Capture the cell that displays the provided text and extract its (X, Y) central coordinate. 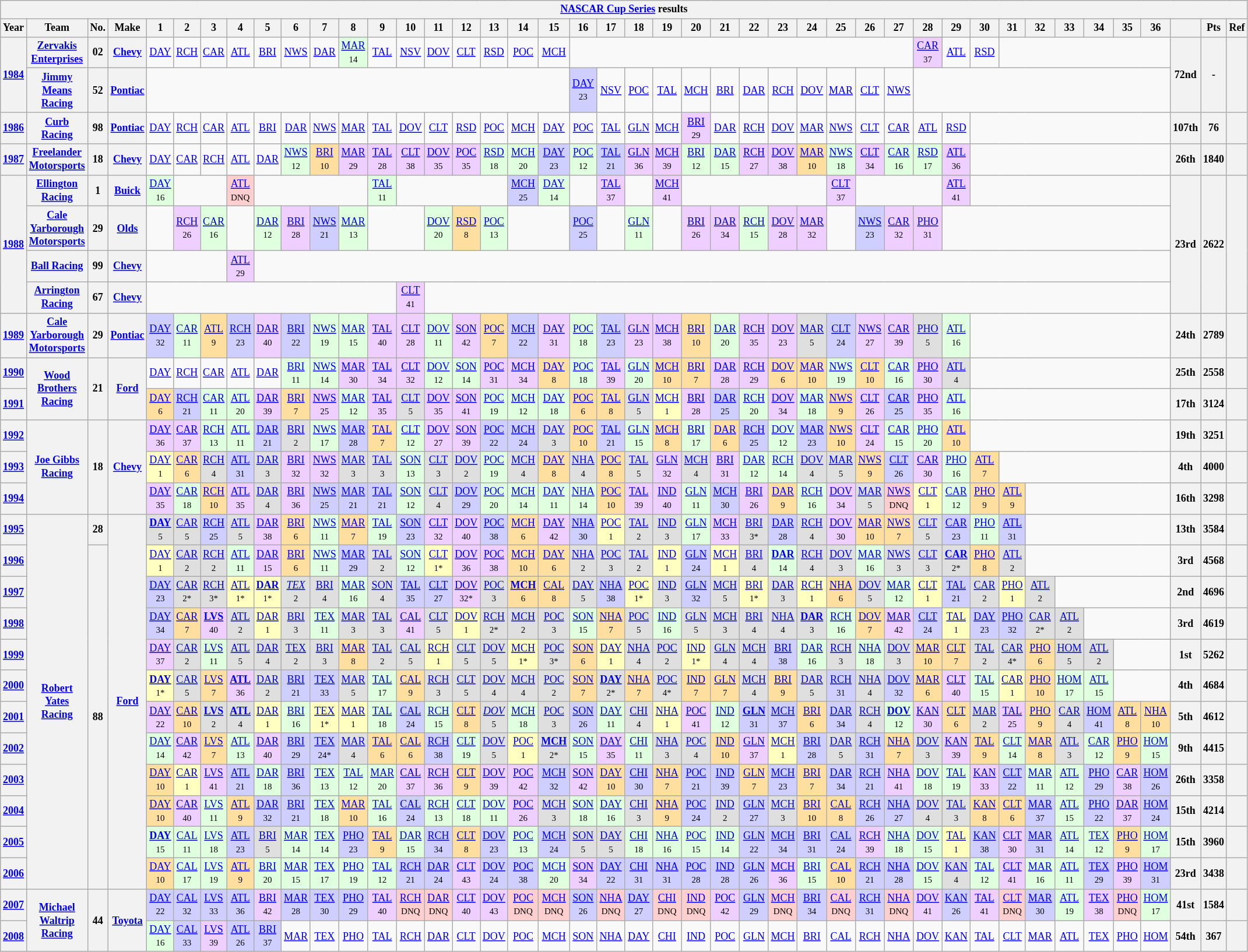
ATL26 (240, 936)
CHI11 (639, 749)
BRI38 (783, 655)
IND (696, 936)
22 (754, 28)
Zervakis Enterprises (57, 52)
2622 (1214, 244)
DOV40 (466, 530)
NWSDNQ (899, 498)
RCH23 (240, 335)
DAY15 (160, 842)
MAR13 (353, 228)
NHA38 (611, 592)
RCH34 (438, 842)
GLN26 (754, 873)
HOM5 (1069, 655)
52 (98, 90)
TEX38 (1099, 905)
CAL5 (410, 655)
DOV2 (466, 467)
CAR40 (187, 811)
Olds (127, 228)
41st (1186, 905)
17 (611, 28)
1988 (14, 244)
CLT10 (870, 373)
SON5 (583, 842)
MAR4 (353, 749)
ATL1* (240, 592)
ATL12 (1069, 780)
BRI12 (696, 160)
IND14 (725, 842)
BRI9 (783, 686)
MAR7 (353, 530)
DAR18 (268, 780)
4684 (1214, 686)
CLT27 (438, 592)
RCH2* (494, 623)
POCDNQ (523, 905)
CLT18 (466, 811)
No. (98, 28)
CLT7 (956, 655)
NHA30 (583, 530)
RCH10 (214, 498)
ATL20 (240, 404)
MAR42 (899, 623)
1994 (14, 498)
Toyota (127, 921)
POC7 (494, 335)
DOV24 (494, 873)
19 (667, 28)
1996 (14, 561)
HOM31 (1155, 873)
2007 (14, 905)
2001 (14, 717)
GLN24 (696, 561)
15 (554, 28)
CAR39 (899, 335)
4000 (1214, 467)
4612 (1214, 717)
TAL7 (382, 436)
MAR2 (985, 717)
RCH27 (754, 160)
1st (1186, 655)
CLT28 (410, 335)
POC25 (583, 228)
DOV32 (899, 686)
02 (98, 52)
Ball Racing (57, 266)
Jimmy Means Racing (57, 90)
MCH41 (667, 191)
HOM41 (1099, 717)
PHODNQ (1127, 905)
TEX18 (324, 811)
KAN38 (985, 842)
POC31 (494, 373)
BRI11 (296, 373)
MCH18 (523, 717)
GLN27 (754, 811)
POC24 (696, 811)
CAR32 (899, 228)
19th (1186, 436)
MCH14 (523, 498)
CAL9 (410, 686)
TAL28 (382, 160)
TAL16 (382, 811)
MCH30 (725, 498)
TEX12 (1099, 842)
SON6 (583, 655)
107th (1186, 128)
DOV38 (783, 160)
ATL14 (1069, 842)
2003 (14, 780)
DOV29 (466, 498)
ATL10 (956, 436)
TAL11 (382, 191)
3124 (1214, 404)
BRI37 (268, 936)
DOV43 (494, 905)
IND2 (725, 811)
TAL15 (985, 686)
IND1 (667, 561)
CLT43 (466, 873)
CALDNQ (841, 905)
RSD18 (494, 160)
POC4* (667, 686)
2002 (14, 749)
MCH38 (667, 335)
NHA28 (899, 873)
CAR30 (928, 467)
MAR20 (382, 780)
99 (98, 266)
NWS17 (324, 436)
TEX30 (324, 905)
IND39 (725, 780)
SON7 (583, 686)
IND16 (667, 623)
IND7 (696, 686)
KAN26 (956, 905)
PHO11 (985, 530)
KAN4 (956, 873)
TAL17 (382, 686)
PHO35 (928, 404)
5th (1186, 717)
LVS40 (214, 623)
MCH1* (523, 655)
2 (187, 28)
Pts (1214, 28)
24th (1186, 335)
3438 (1214, 873)
POC5 (639, 623)
DAY32 (160, 335)
4696 (1214, 592)
CAR25 (899, 404)
PHO31 (928, 228)
TAL6 (382, 749)
POC3* (554, 655)
DAR2 (268, 686)
NHA14 (583, 498)
SON23 (410, 530)
11 (438, 28)
BRI16 (296, 717)
CAL32 (187, 905)
NHA10 (1155, 717)
CAR23 (956, 530)
67 (98, 298)
BRI32 (296, 467)
TAL25 (1013, 717)
SON41 (466, 404)
Ellington Racing (57, 191)
DOV6 (783, 373)
ATL19 (1069, 905)
4415 (1214, 749)
Arrington Racing (57, 298)
CLT38 (410, 160)
MCH37 (783, 717)
MAR32 (812, 228)
DAR14 (783, 561)
23 (783, 28)
LVS33 (214, 905)
14 (523, 28)
PHO10 (1040, 686)
TAL34 (382, 373)
1987 (14, 160)
CLT9 (466, 780)
GLN4 (725, 655)
TEX33 (324, 686)
DAR21 (268, 436)
30 (985, 28)
1995 (14, 530)
DOV41 (928, 905)
7 (324, 28)
ATL21 (240, 780)
NWS3 (899, 561)
RCH36 (438, 780)
CLT12 (410, 436)
DAY3 (554, 436)
RCH35 (754, 335)
LVS41 (214, 780)
CAR4* (1013, 655)
TAL23 (611, 335)
ATL35 (240, 498)
1984 (14, 75)
34 (1099, 28)
CLT37 (841, 191)
GLN31 (754, 717)
CAL (841, 936)
25th (1186, 373)
HOM (1155, 936)
ATL41 (956, 191)
RCH38 (438, 749)
POC1* (639, 592)
PHO5 (928, 335)
RCH2 (214, 561)
MCH33 (725, 530)
GLN20 (639, 373)
MAR31 (1040, 842)
PHO16 (956, 467)
POC28 (696, 873)
TAL18 (382, 717)
DOV32* (466, 592)
DOV20 (438, 228)
BRI34 (812, 905)
2789 (1214, 335)
DAR37 (1127, 811)
PHO19 (353, 873)
RCHDNQ (410, 905)
17th (1186, 404)
PHO39 (1127, 873)
MCH2 (523, 623)
MCH39 (667, 160)
CLT14 (1013, 749)
DAR16 (812, 655)
25 (841, 28)
Team (57, 28)
POC22 (494, 436)
NWS7 (899, 530)
CHI3 (639, 811)
NWS21 (324, 228)
4568 (1214, 561)
DAR25 (725, 404)
TAL5 (639, 467)
72nd (1186, 75)
367 (1214, 936)
CHIDNQ (667, 905)
NWS32 (324, 467)
IND10 (725, 749)
MCH8 (667, 436)
BRI3* (754, 530)
98 (98, 128)
KAN30 (928, 717)
IND28 (725, 873)
POC12 (583, 160)
Joe Gibbs Racing (57, 467)
HOM24 (1155, 811)
POC4 (696, 749)
13th (1186, 530)
NHA2 (583, 561)
NHA27 (899, 811)
BRI20 (268, 873)
ATL7 (985, 467)
CAR15 (899, 436)
1991 (14, 404)
DAY37 (160, 655)
CAL41 (410, 623)
PHO20 (928, 436)
PHO32 (1013, 623)
PHO22 (1099, 811)
RCH3* (214, 592)
GLN22 (754, 842)
GLN37 (754, 749)
MCH36 (783, 873)
SON14 (466, 373)
DAY27 (639, 905)
76 (1214, 128)
DARDNQ (438, 905)
BRI15 (812, 873)
13 (494, 28)
MCH32 (554, 780)
1992 (14, 436)
2004 (14, 811)
NWS10 (841, 436)
GLN36 (639, 160)
SON (583, 936)
TAL41 (985, 905)
MCH25 (523, 191)
2000 (14, 686)
PHO30 (928, 373)
NWS23 (870, 228)
3251 (1214, 436)
DAR24 (438, 873)
MAR23 (812, 436)
33 (1069, 28)
NWS12 (296, 160)
MCH23 (783, 780)
44 (98, 921)
DAY42 (554, 530)
SON39 (466, 436)
POC26 (523, 811)
CLT34 (870, 160)
TEX14 (324, 842)
CAR42 (187, 749)
1998 (14, 623)
3584 (1214, 530)
GLN29 (754, 905)
INDDNQ (696, 905)
12 (466, 28)
HOM15 (1155, 749)
CLT1* (438, 561)
NHA1 (667, 717)
KAN8 (985, 811)
POC15 (696, 842)
IND1* (696, 655)
1999 (14, 655)
- (1214, 75)
Year (14, 28)
MCH12 (523, 404)
10 (410, 28)
8 (353, 28)
ATL13 (240, 749)
27 (899, 28)
MAR11 (1040, 780)
1840 (1214, 160)
DAR32 (268, 811)
DOV36 (466, 561)
DAY31 (554, 335)
POC8 (611, 467)
CLT30 (1013, 842)
3358 (1214, 780)
BRI1* (754, 592)
TAL8 (611, 404)
DAR6 (725, 436)
NWS18 (841, 160)
BRI42 (268, 905)
POC41 (696, 717)
LVS39 (214, 936)
LVS2 (214, 717)
CHI31 (639, 873)
Robert Yates Racing (57, 701)
DAY2* (611, 686)
DOV1 (466, 623)
3298 (1214, 498)
CAL37 (410, 780)
MAR37 (1040, 811)
NHA16 (667, 842)
1986 (14, 128)
2006 (14, 873)
3 (214, 28)
Freelander Motorsports (57, 160)
9th (1186, 749)
CLT22 (1013, 780)
BRI2 (296, 436)
2558 (1214, 373)
MAR1 (353, 717)
NHA3 (667, 749)
NWS14 (324, 373)
POC20 (494, 498)
54th (1186, 936)
DAY34 (160, 623)
3960 (1214, 842)
NHA6 (841, 592)
CAR4 (1069, 717)
CLT4 (438, 498)
TAL37 (611, 191)
KAN33 (985, 780)
KAN39 (956, 749)
BRI22 (296, 335)
2008 (14, 936)
BRI17 (696, 436)
Ref (1237, 28)
1989 (14, 335)
DOV7 (870, 623)
CAL17 (187, 873)
DAR9 (783, 498)
DOV30 (841, 530)
MAR18 (812, 404)
2nd (1186, 592)
5262 (1214, 655)
POC21 (696, 780)
LVS19 (214, 873)
ATL23 (240, 842)
PHO23 (353, 842)
DAR1* (268, 592)
MAR6 (928, 686)
CAR7 (187, 623)
TEX24* (324, 749)
CLTDNQ (1013, 905)
CAR18 (187, 498)
RSD8 (466, 228)
NHA31 (667, 873)
31 (1013, 28)
Michael Waltrip Racing (57, 921)
SON4 (382, 592)
24 (812, 28)
TEX1* (324, 717)
DOV39 (494, 780)
GLN23 (639, 335)
CHI (667, 936)
6 (296, 28)
TEX29 (1099, 873)
4 (240, 28)
PHO6 (1040, 655)
CAL11 (187, 842)
LVS18 (214, 842)
POC6 (583, 404)
26 (870, 28)
RSD17 (928, 160)
1584 (1214, 905)
SON18 (583, 811)
TEX11 (324, 623)
NHA9 (667, 811)
PHO1 (1013, 592)
HOM26 (1155, 780)
MCH5 (725, 592)
NWS27 (870, 335)
GLN15 (639, 436)
NASCAR Cup Series results (624, 9)
MAR21 (353, 498)
DAR38 (268, 530)
IND40 (667, 498)
DOV27 (438, 436)
Wood Brothers Racing (57, 389)
ATLDNQ (240, 191)
36 (1155, 28)
RCH20 (754, 404)
CAR6 (187, 467)
1990 (14, 373)
CHI4 (639, 717)
20 (696, 28)
CHI30 (639, 780)
SON13 (410, 467)
CAL6 (410, 749)
RCH39 (870, 842)
1997 (14, 592)
9 (382, 28)
Make (127, 28)
CHI18 (639, 842)
NHA41 (899, 780)
IND12 (725, 717)
MCH2* (554, 749)
16 (583, 28)
GLN17 (696, 530)
TEX13 (324, 780)
35 (1127, 28)
RCH14 (783, 467)
DAR20 (725, 335)
POC35 (466, 160)
Curb Racing (57, 128)
ATL29 (240, 266)
CAR38 (1127, 780)
ATL3 (1069, 749)
DAY36 (160, 436)
SON34 (583, 873)
DOV18 (928, 780)
DAY1* (160, 686)
KAN (956, 936)
TEX17 (324, 873)
16th (1186, 498)
RCH29 (754, 373)
5 (268, 28)
BRI5 (268, 842)
DOV28 (783, 228)
CAL33 (187, 936)
1993 (14, 467)
ATL8 (1127, 717)
MCH22 (523, 335)
88 (98, 717)
32 (1040, 28)
CLT19 (466, 749)
DAY18 (554, 404)
4214 (1214, 811)
4619 (1214, 623)
Buick (127, 191)
CAL10 (841, 873)
2005 (14, 842)
PHO8 (985, 561)
CAR10 (187, 717)
DAR39 (268, 404)
